Scan for the cell matching the given text and deliver its [x, y] coordinate at center. 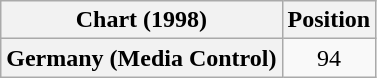
94 [329, 58]
Chart (1998) [142, 20]
Germany (Media Control) [142, 58]
Position [329, 20]
